Identify which cell holds the provided text, then report its [X, Y] central coordinate. 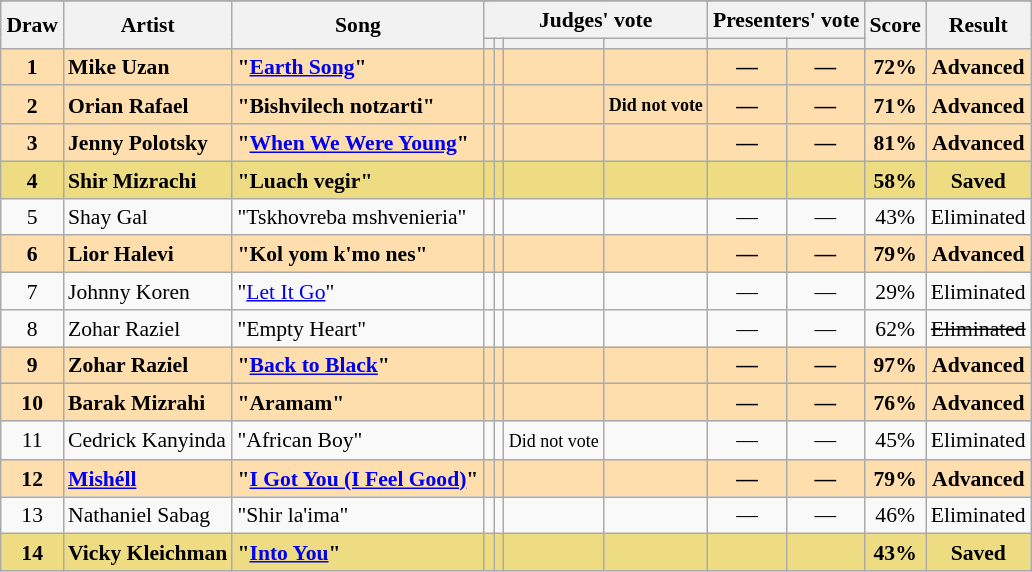
2 [32, 106]
Barak Mizrahi [148, 402]
Result [978, 24]
"Luach vegir" [358, 180]
Score [896, 24]
"African Boy" [358, 440]
9 [32, 366]
Judges' vote [596, 20]
72% [896, 66]
Shay Gal [148, 216]
Artist [148, 24]
62% [896, 328]
"When We Were Young" [358, 142]
"Back to Black" [358, 366]
Mishéll [148, 478]
"Shir la'ima" [358, 516]
12 [32, 478]
29% [896, 292]
Cedrick Kanyinda [148, 440]
"Earth Song" [358, 66]
"Tskhovreba mshvenieria" [358, 216]
"Into You" [358, 552]
Orian Rafael [148, 106]
Nathaniel Sabag [148, 516]
"Empty Heart" [358, 328]
Jenny Polotsky [148, 142]
45% [896, 440]
7 [32, 292]
Song [358, 24]
8 [32, 328]
14 [32, 552]
81% [896, 142]
10 [32, 402]
11 [32, 440]
4 [32, 180]
71% [896, 106]
5 [32, 216]
Lior Halevi [148, 254]
Vicky Kleichman [148, 552]
46% [896, 516]
"Kol yom k'mo nes" [358, 254]
Draw [32, 24]
3 [32, 142]
1 [32, 66]
Presenters' vote [786, 20]
"Bishvilech notzarti" [358, 106]
"I Got You (I Feel Good)" [358, 478]
13 [32, 516]
58% [896, 180]
Mike Uzan [148, 66]
Johnny Koren [148, 292]
6 [32, 254]
97% [896, 366]
76% [896, 402]
Shir Mizrachi [148, 180]
"Let It Go" [358, 292]
"Aramam" [358, 402]
